Output the (x, y) coordinate of the center of the cell containing the given text.  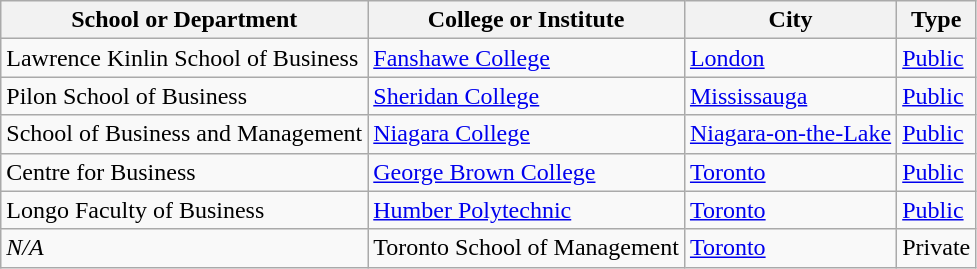
Fanshawe College (526, 58)
N/A (184, 248)
Sheridan College (526, 96)
London (790, 58)
School or Department (184, 20)
Toronto School of Management (526, 248)
Pilon School of Business (184, 96)
Type (936, 20)
Lawrence Kinlin School of Business (184, 58)
Mississauga (790, 96)
George Brown College (526, 172)
Centre for Business (184, 172)
Niagara College (526, 134)
Longo Faculty of Business (184, 210)
College or Institute (526, 20)
Private (936, 248)
Niagara-on-the-Lake (790, 134)
School of Business and Management (184, 134)
City (790, 20)
Humber Polytechnic (526, 210)
